Determine the [x, y] coordinate at the center of the cell enclosing the given text.  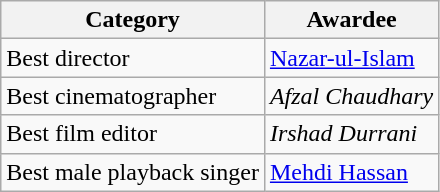
Afzal Chaudhary [351, 96]
Irshad Durrani [351, 134]
Category [133, 20]
Best male playback singer [133, 172]
Nazar-ul-Islam [351, 58]
Best film editor [133, 134]
Awardee [351, 20]
Best director [133, 58]
Mehdi Hassan [351, 172]
Best cinematographer [133, 96]
